Extract the (x, y) coordinate from the center of the cell holding the provided text.  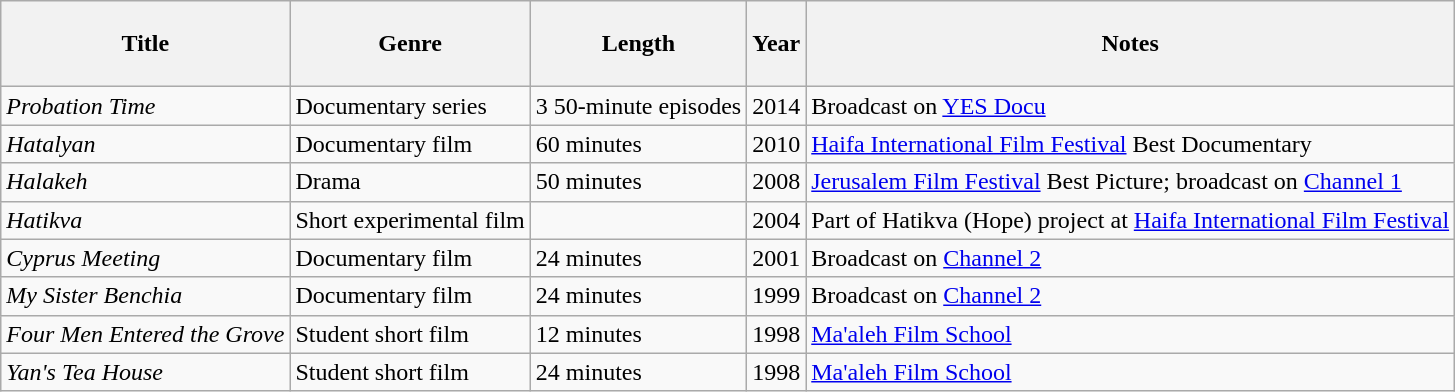
Broadcast on YES Docu (1130, 106)
Haifa International Film Festival Best Documentary (1130, 144)
Drama (410, 182)
1999 (776, 296)
2014 (776, 106)
Year (776, 44)
Genre (410, 44)
2010 (776, 144)
2008 (776, 182)
Hatalyan (146, 144)
Notes (1130, 44)
Four Men Entered the Grove (146, 334)
50 minutes (638, 182)
Probation Time (146, 106)
2004 (776, 220)
Part of Hatikva (Hope) project at Haifa International Film Festival (1130, 220)
Short experimental film (410, 220)
Cyprus Meeting (146, 258)
12 minutes (638, 334)
Documentary series (410, 106)
Halakeh (146, 182)
Title (146, 44)
Yan's Tea House (146, 372)
Jerusalem Film Festival Best Picture; broadcast on Channel 1 (1130, 182)
3 50-minute episodes (638, 106)
60 minutes (638, 144)
Hatikva (146, 220)
My Sister Benchia (146, 296)
Length (638, 44)
2001 (776, 258)
